Search for the cell housing the specified text and yield its (X, Y) center coordinate. 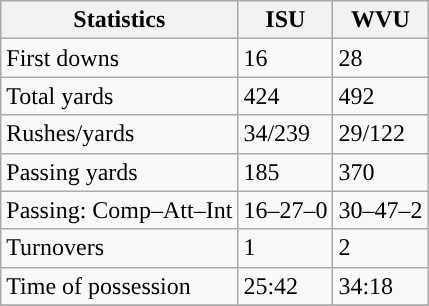
First downs (120, 58)
30–47–2 (380, 210)
2 (380, 248)
Passing yards (120, 172)
16–27–0 (286, 210)
WVU (380, 20)
Total yards (120, 96)
34:18 (380, 286)
28 (380, 58)
Passing: Comp–Att–Int (120, 210)
Time of possession (120, 286)
370 (380, 172)
ISU (286, 20)
Statistics (120, 20)
16 (286, 58)
492 (380, 96)
185 (286, 172)
Turnovers (120, 248)
25:42 (286, 286)
424 (286, 96)
29/122 (380, 134)
34/239 (286, 134)
1 (286, 248)
Rushes/yards (120, 134)
